Return the (x, y) coordinate for the center point of the cell that contains the specified text.  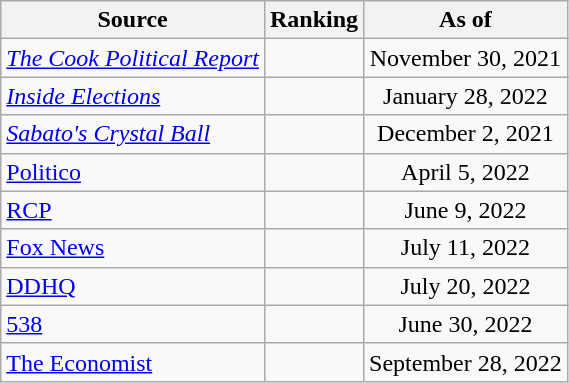
July 20, 2022 (466, 286)
Ranking (314, 20)
As of (466, 20)
Fox News (133, 248)
DDHQ (133, 286)
The Economist (133, 362)
Sabato's Crystal Ball (133, 134)
November 30, 2021 (466, 58)
June 9, 2022 (466, 210)
Inside Elections (133, 96)
RCP (133, 210)
June 30, 2022 (466, 324)
April 5, 2022 (466, 172)
January 28, 2022 (466, 96)
July 11, 2022 (466, 248)
December 2, 2021 (466, 134)
538 (133, 324)
Politico (133, 172)
September 28, 2022 (466, 362)
Source (133, 20)
The Cook Political Report (133, 58)
